Scan for the cell matching the given text and deliver its (X, Y) coordinate at center. 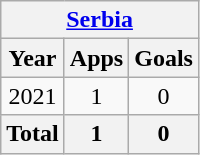
Serbia (100, 20)
Year (33, 58)
Total (33, 134)
Apps (96, 58)
2021 (33, 96)
Goals (164, 58)
